Determine the [X, Y] coordinate at the center of the cell enclosing the given text.  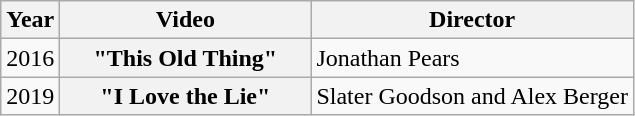
Jonathan Pears [472, 58]
Video [186, 20]
2016 [30, 58]
Slater Goodson and Alex Berger [472, 96]
"I Love the Lie" [186, 96]
"This Old Thing" [186, 58]
Year [30, 20]
2019 [30, 96]
Director [472, 20]
